Capture the cell that displays the provided text and extract its [X, Y] central coordinate. 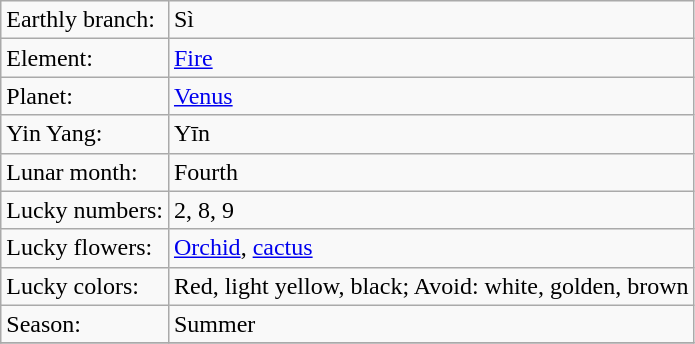
2, 8, 9 [431, 210]
Fourth [431, 172]
Sì [431, 20]
Lucky numbers: [85, 210]
Yin Yang: [85, 134]
Earthly branch: [85, 20]
Orchid, cactus [431, 248]
Season: [85, 324]
Venus [431, 96]
Yīn [431, 134]
Lucky flowers: [85, 248]
Summer [431, 324]
Element: [85, 58]
Lunar month: [85, 172]
Planet: [85, 96]
Lucky colors: [85, 286]
Fire [431, 58]
Red, light yellow, black; Avoid: white, golden, brown [431, 286]
